Provide the [X, Y] coordinate of the cell's center where the given text is located.  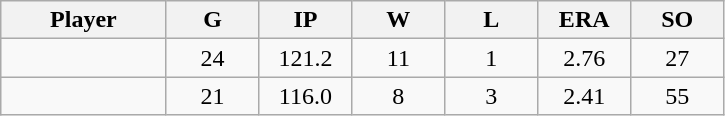
27 [678, 58]
L [492, 20]
121.2 [306, 58]
116.0 [306, 96]
SO [678, 20]
W [398, 20]
11 [398, 58]
2.76 [584, 58]
24 [212, 58]
IP [306, 20]
8 [398, 96]
2.41 [584, 96]
3 [492, 96]
ERA [584, 20]
Player [84, 20]
55 [678, 96]
21 [212, 96]
G [212, 20]
1 [492, 58]
